Pinpoint the cell where the given text exists, returning its [x, y] midpoint coordinate. 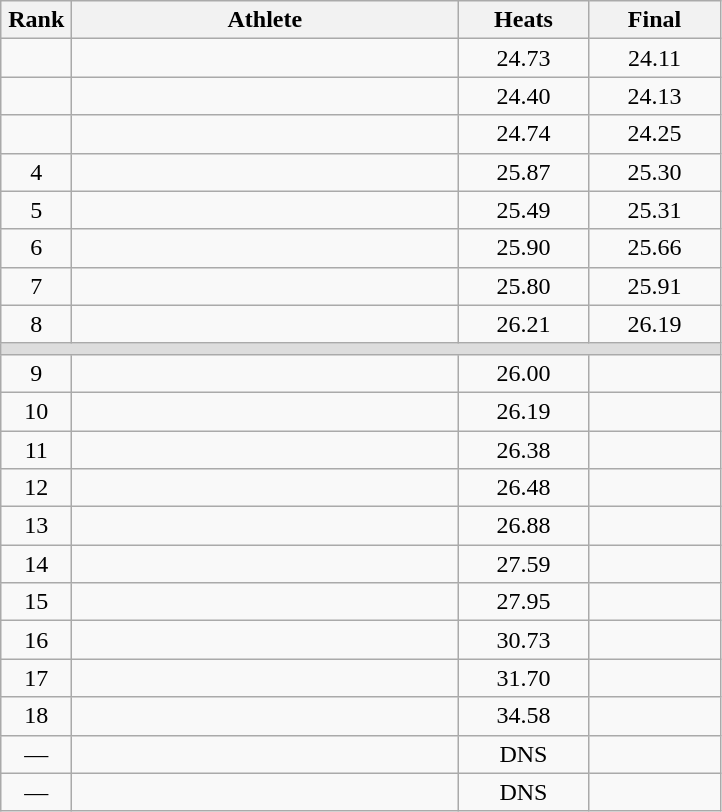
13 [36, 526]
27.59 [524, 564]
24.11 [654, 58]
4 [36, 172]
34.58 [524, 716]
25.87 [524, 172]
31.70 [524, 678]
17 [36, 678]
Athlete [265, 20]
24.74 [524, 134]
Final [654, 20]
26.00 [524, 373]
25.30 [654, 172]
25.49 [524, 210]
Heats [524, 20]
10 [36, 411]
27.95 [524, 602]
26.21 [524, 324]
24.13 [654, 96]
8 [36, 324]
26.48 [524, 488]
9 [36, 373]
11 [36, 449]
16 [36, 640]
24.40 [524, 96]
30.73 [524, 640]
7 [36, 286]
18 [36, 716]
15 [36, 602]
25.91 [654, 286]
5 [36, 210]
12 [36, 488]
14 [36, 564]
26.38 [524, 449]
Rank [36, 20]
25.66 [654, 248]
25.90 [524, 248]
26.88 [524, 526]
24.73 [524, 58]
25.80 [524, 286]
24.25 [654, 134]
25.31 [654, 210]
6 [36, 248]
